Identify which cell holds the provided text, then report its [x, y] central coordinate. 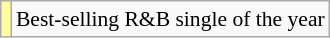
Best-selling R&B single of the year [170, 19]
